Scan for the cell matching the given text and deliver its (X, Y) coordinate at center. 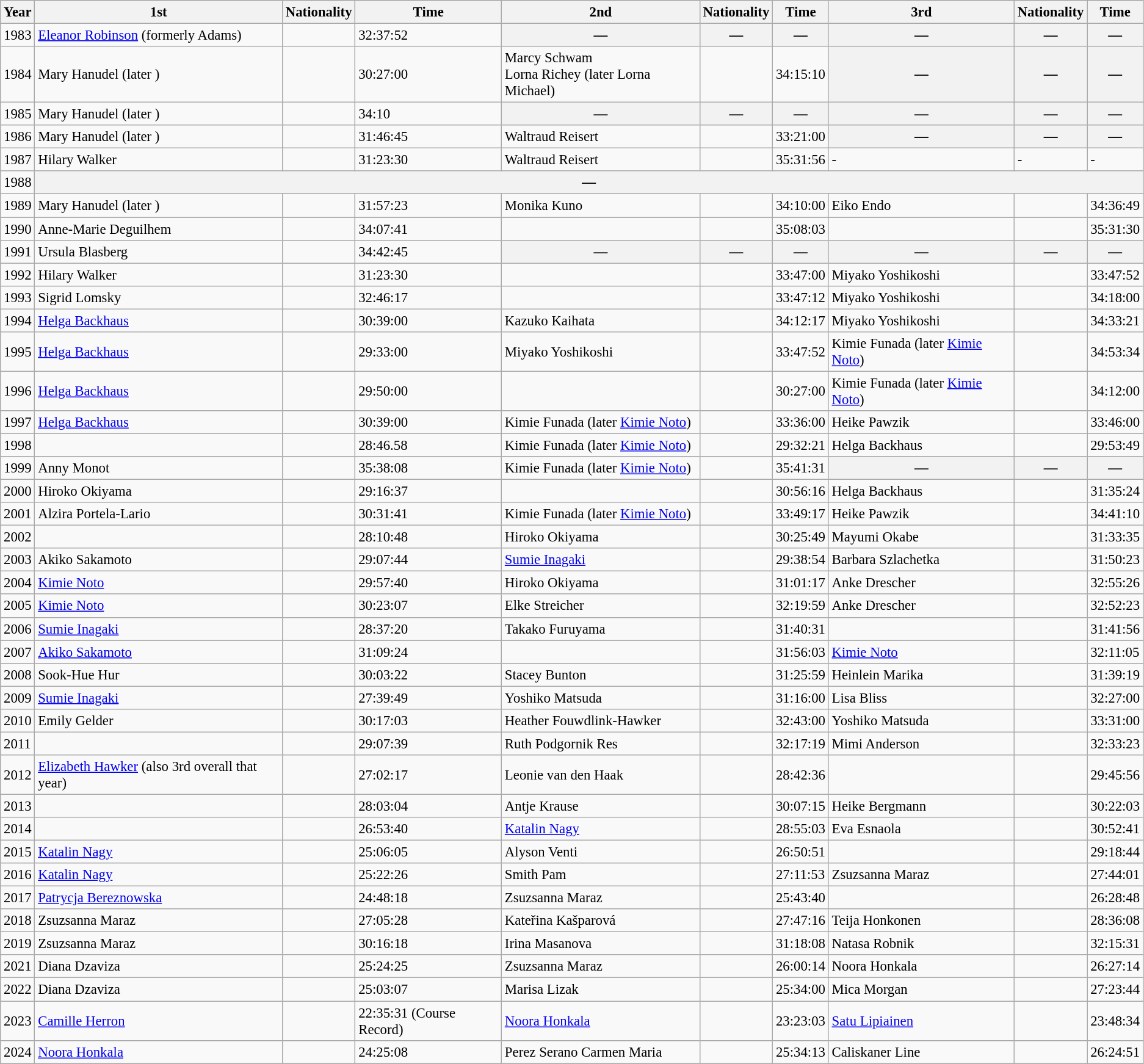
28:10:48 (429, 537)
29:32:21 (801, 445)
30:56:16 (801, 491)
31:18:08 (801, 944)
1991 (18, 252)
Ruth Podgornik Res (601, 744)
1998 (18, 445)
1995 (18, 352)
2018 (18, 921)
2003 (18, 560)
Sook-Hue Hur (159, 675)
28:37:20 (429, 629)
30:22:03 (1115, 806)
30:16:18 (429, 944)
31:01:17 (801, 583)
1988 (18, 183)
Kazuko Kaihata (601, 320)
25:24:25 (429, 966)
26:53:40 (429, 829)
32:55:26 (1115, 583)
35:31:56 (801, 160)
25:03:07 (429, 990)
32:33:23 (1115, 744)
Elke Streicher (601, 606)
2024 (18, 1052)
2014 (18, 829)
30:07:15 (801, 806)
Anny Monot (159, 468)
2005 (18, 606)
29:53:49 (1115, 445)
1993 (18, 297)
Sigrid Lomsky (159, 297)
27:39:49 (429, 698)
Satu Lipiainen (921, 1021)
34:12:00 (1115, 391)
2002 (18, 537)
32:52:23 (1115, 606)
30:25:49 (801, 537)
34:07:41 (429, 229)
1989 (18, 206)
35:31:30 (1115, 229)
30:52:41 (1115, 829)
Natasa Robnik (921, 944)
34:53:34 (1115, 352)
2000 (18, 491)
26:50:51 (801, 852)
1994 (18, 320)
2004 (18, 583)
Emily Gelder (159, 721)
Antje Krause (601, 806)
34:18:00 (1115, 297)
34:42:45 (429, 252)
Eiko Endo (921, 206)
2007 (18, 652)
29:38:54 (801, 560)
Barbara Szlachetka (921, 560)
28:03:04 (429, 806)
25:06:05 (429, 852)
29:07:39 (429, 744)
32:15:31 (1115, 944)
2021 (18, 966)
33:46:00 (1115, 422)
31:46:45 (429, 137)
31:40:31 (801, 629)
26:28:48 (1115, 898)
25:22:26 (429, 875)
Eleanor Robinson (formerly Adams) (159, 35)
Stacey Bunton (601, 675)
Heinlein Marika (921, 675)
34:41:10 (1115, 514)
31:39:19 (1115, 675)
28:36:08 (1115, 921)
29:57:40 (429, 583)
29:45:56 (1115, 775)
2022 (18, 990)
34:10:00 (801, 206)
Heike Bergmann (921, 806)
32:11:05 (1115, 652)
22:35:31 (Course Record) (429, 1021)
28:42:36 (801, 775)
Year (18, 12)
2011 (18, 744)
Monika Kuno (601, 206)
Marcy SchwamLorna Richey (later Lorna Michael) (601, 74)
Perez Serano Carmen Maria (601, 1052)
27:44:01 (1115, 875)
1992 (18, 275)
1996 (18, 391)
27:11:53 (801, 875)
Lisa Bliss (921, 698)
29:18:44 (1115, 852)
28:46.58 (429, 445)
Camille Herron (159, 1021)
25:34:13 (801, 1052)
28:55:03 (801, 829)
Kateřina Kašparová (601, 921)
31:33:35 (1115, 537)
30:23:07 (429, 606)
33:47:12 (801, 297)
Anne-Marie Deguilhem (159, 229)
Alyson Venti (601, 852)
26:00:14 (801, 966)
3rd (921, 12)
33:49:17 (801, 514)
1987 (18, 160)
27:47:16 (801, 921)
27:23:44 (1115, 990)
23:48:34 (1115, 1021)
25:43:40 (801, 898)
35:38:08 (429, 468)
Eva Esnaola (921, 829)
31:41:56 (1115, 629)
1999 (18, 468)
26:27:14 (1115, 966)
1986 (18, 137)
Mayumi Okabe (921, 537)
34:15:10 (801, 74)
1983 (18, 35)
1985 (18, 114)
1997 (18, 422)
1984 (18, 74)
32:17:19 (801, 744)
Smith Pam (601, 875)
2009 (18, 698)
Elizabeth Hawker (also 3rd overall that year) (159, 775)
27:02:17 (429, 775)
31:09:24 (429, 652)
27:05:28 (429, 921)
Takako Furuyama (601, 629)
Alzira Portela-Lario (159, 514)
34:10 (429, 114)
Irina Masanova (601, 944)
2012 (18, 775)
23:23:03 (801, 1021)
Marisa Lizak (601, 990)
31:16:00 (801, 698)
Patrycja Bereznowska (159, 898)
31:57:23 (429, 206)
32:37:52 (429, 35)
1st (159, 12)
31:56:03 (801, 652)
32:27:00 (1115, 698)
2001 (18, 514)
29:07:44 (429, 560)
2015 (18, 852)
33:31:00 (1115, 721)
24:25:08 (429, 1052)
33:21:00 (801, 137)
31:25:59 (801, 675)
32:19:59 (801, 606)
34:33:21 (1115, 320)
Mimi Anderson (921, 744)
33:36:00 (801, 422)
31:35:24 (1115, 491)
2023 (18, 1021)
30:03:22 (429, 675)
2008 (18, 675)
29:33:00 (429, 352)
35:41:31 (801, 468)
30:17:03 (429, 721)
Caliskaner Line (921, 1052)
24:48:18 (429, 898)
1990 (18, 229)
Teija Honkonen (921, 921)
2013 (18, 806)
2017 (18, 898)
32:43:00 (801, 721)
2016 (18, 875)
31:50:23 (1115, 560)
Leonie van den Haak (601, 775)
Mica Morgan (921, 990)
35:08:03 (801, 229)
34:36:49 (1115, 206)
30:31:41 (429, 514)
25:34:00 (801, 990)
2019 (18, 944)
33:47:00 (801, 275)
34:12:17 (801, 320)
32:46:17 (429, 297)
Ursula Blasberg (159, 252)
Heather Fouwdlink-Hawker (601, 721)
2nd (601, 12)
29:16:37 (429, 491)
2006 (18, 629)
2010 (18, 721)
26:24:51 (1115, 1052)
29:50:00 (429, 391)
